Detect which cell encompasses the target text, then output its [x, y] center coordinate. 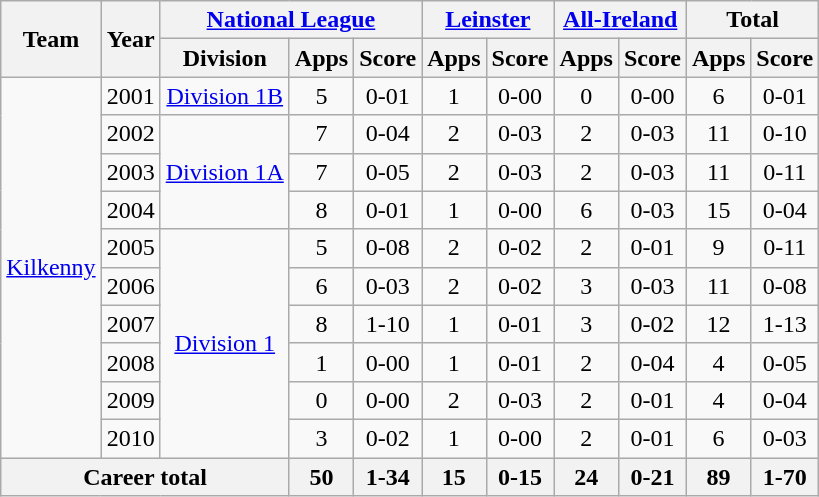
Year [130, 39]
Leinster [488, 20]
2006 [130, 286]
9 [718, 248]
Kilkenny [51, 268]
1-70 [785, 477]
2008 [130, 362]
2002 [130, 134]
2001 [130, 96]
Total [752, 20]
Division 1A [224, 172]
All-Ireland [620, 20]
50 [321, 477]
1-13 [785, 324]
89 [718, 477]
2010 [130, 438]
2004 [130, 210]
12 [718, 324]
Division 1B [224, 96]
24 [586, 477]
0-21 [652, 477]
2009 [130, 400]
1-10 [388, 324]
Career total [146, 477]
1-34 [388, 477]
2007 [130, 324]
2003 [130, 172]
0-15 [520, 477]
Team [51, 39]
Division 1 [224, 343]
Division [224, 58]
0-10 [785, 134]
National League [290, 20]
2005 [130, 248]
